Provide the [x, y] coordinate of the cell's center where the given text is located.  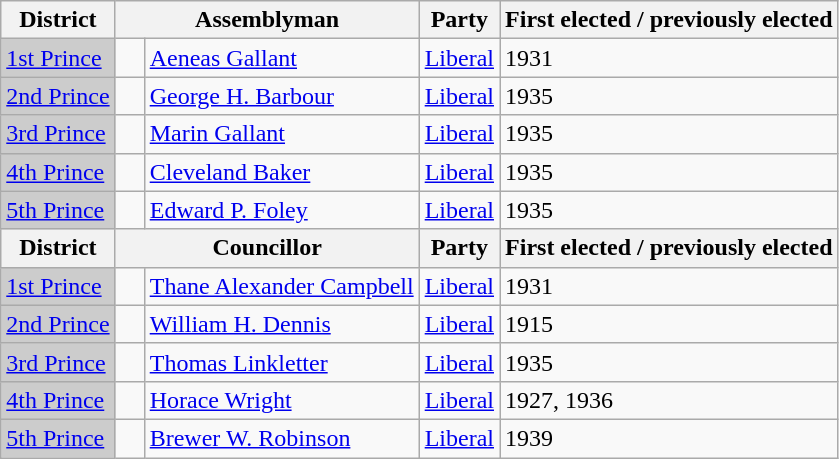
Councillor [267, 248]
1939 [670, 438]
Assemblyman [267, 20]
1927, 1936 [670, 400]
Brewer W. Robinson [282, 438]
Thomas Linkletter [282, 362]
1915 [670, 324]
George H. Barbour [282, 96]
Horace Wright [282, 400]
Marin Gallant [282, 134]
Cleveland Baker [282, 172]
Thane Alexander Campbell [282, 286]
William H. Dennis [282, 324]
Aeneas Gallant [282, 58]
Edward P. Foley [282, 210]
